Return [X, Y] of the center of cell containing provided text 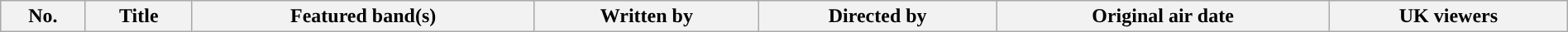
No. [43, 16]
Title [139, 16]
UK viewers [1449, 16]
Directed by [878, 16]
Featured band(s) [362, 16]
Original air date [1163, 16]
Written by [647, 16]
